Search for the cell housing the specified text and yield its (X, Y) center coordinate. 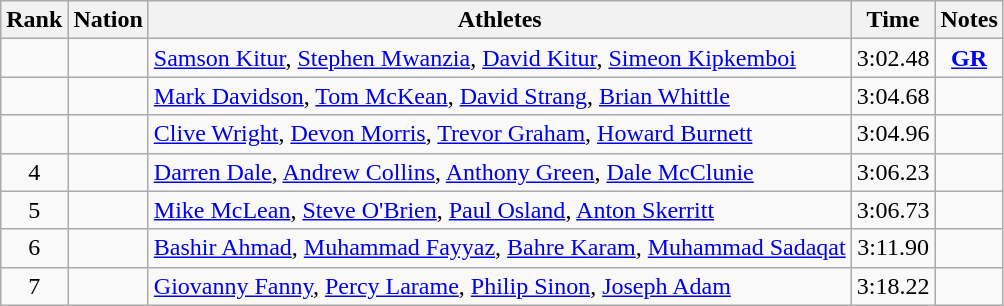
Clive Wright, Devon Morris, Trevor Graham, Howard Burnett (500, 134)
3:18.22 (893, 286)
Athletes (500, 20)
GR (969, 58)
Samson Kitur, Stephen Mwanzia, David Kitur, Simeon Kipkemboi (500, 58)
Darren Dale, Andrew Collins, Anthony Green, Dale McClunie (500, 172)
Notes (969, 20)
5 (34, 210)
Nation (108, 20)
3:11.90 (893, 248)
Mark Davidson, Tom McKean, David Strang, Brian Whittle (500, 96)
Rank (34, 20)
3:02.48 (893, 58)
Bashir Ahmad, Muhammad Fayyaz, Bahre Karam, Muhammad Sadaqat (500, 248)
7 (34, 286)
3:06.23 (893, 172)
6 (34, 248)
Giovanny Fanny, Percy Larame, Philip Sinon, Joseph Adam (500, 286)
3:06.73 (893, 210)
Mike McLean, Steve O'Brien, Paul Osland, Anton Skerritt (500, 210)
Time (893, 20)
4 (34, 172)
3:04.68 (893, 96)
3:04.96 (893, 134)
